Detect which cell encompasses the target text, then output its (X, Y) center coordinate. 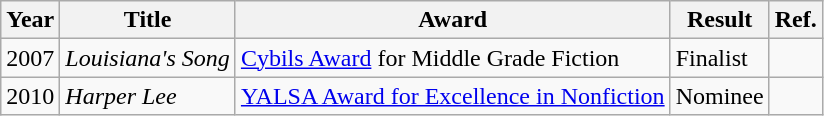
YALSA Award for Excellence in Nonfiction (452, 96)
Harper Lee (148, 96)
Award (452, 20)
Finalist (720, 58)
Year (30, 20)
2007 (30, 58)
Ref. (796, 20)
Nominee (720, 96)
2010 (30, 96)
Cybils Award for Middle Grade Fiction (452, 58)
Title (148, 20)
Louisiana's Song (148, 58)
Result (720, 20)
